Locate the cell with the specified text and output its (x, y) center coordinate. 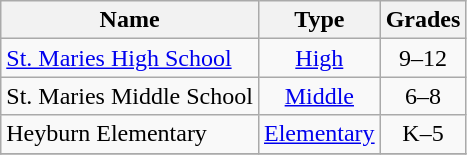
Elementary (319, 134)
Middle (319, 96)
K–5 (423, 134)
Name (130, 20)
St. Maries Middle School (130, 96)
9–12 (423, 58)
6–8 (423, 96)
St. Maries High School (130, 58)
Heyburn Elementary (130, 134)
Type (319, 20)
Grades (423, 20)
High (319, 58)
